For the text-containing cell, return its midpoint in (x, y) coordinate format. 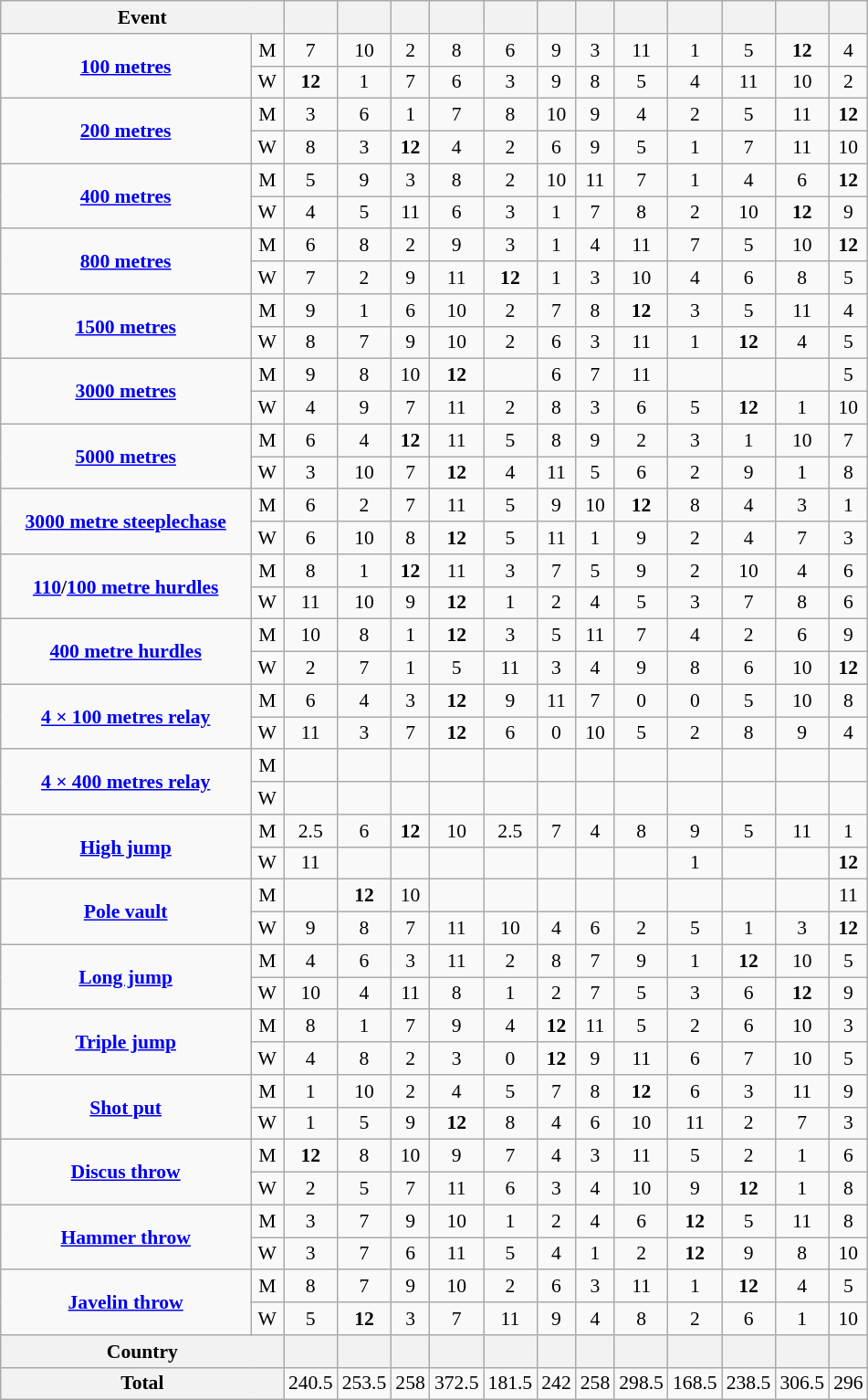
Hammer throw (126, 1237)
Total (142, 1384)
200 metres (126, 132)
168.5 (695, 1384)
400 metre hurdles (126, 652)
4 × 100 metres relay (126, 716)
5000 metres (126, 457)
240.5 (310, 1384)
100 metres (126, 66)
4 × 400 metres relay (126, 782)
110/100 metre hurdles (126, 586)
800 metres (126, 261)
Triple jump (126, 1043)
3000 metre steeplechase (126, 522)
High jump (126, 847)
Javelin throw (126, 1302)
Discus throw (126, 1173)
Shot put (126, 1107)
Event (142, 17)
242 (557, 1384)
238.5 (748, 1384)
253.5 (365, 1384)
181.5 (511, 1384)
1500 metres (126, 327)
306.5 (801, 1384)
296 (849, 1384)
400 metres (126, 195)
Long jump (126, 977)
Country (142, 1352)
298.5 (641, 1384)
3000 metres (126, 391)
372.5 (456, 1384)
Pole vault (126, 911)
